Return the [x, y] coordinate for the center point of the cell that contains the specified text.  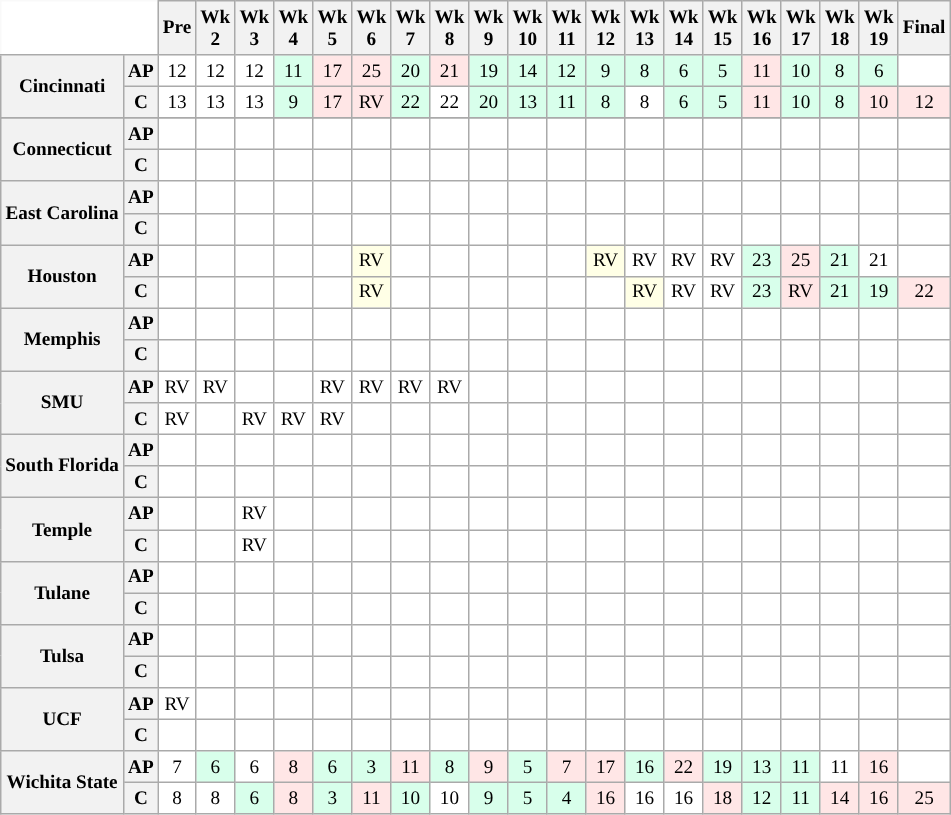
South Florida [62, 466]
Wk19 [878, 28]
SMU [62, 402]
Cincinnati [62, 86]
Wk6 [372, 28]
Wk14 [684, 28]
Tulsa [62, 656]
Memphis [62, 340]
Wk17 [800, 28]
Wk7 [410, 28]
18 [722, 798]
UCF [62, 720]
Tulane [62, 592]
Pre [177, 28]
4 [566, 798]
Wk11 [566, 28]
Wk4 [294, 28]
Wk12 [606, 28]
Connecticut [62, 150]
East Carolina [62, 212]
Wk15 [722, 28]
Wk5 [332, 28]
Wk9 [488, 28]
Wichita State [62, 782]
Wk10 [528, 28]
Final [924, 28]
Wk8 [450, 28]
Wk16 [762, 28]
Wk18 [840, 28]
Wk3 [254, 28]
Houston [62, 276]
Wk2 [216, 28]
Temple [62, 530]
Wk13 [644, 28]
